Provide the (x, y) coordinate of the cell's center where the given text is located.  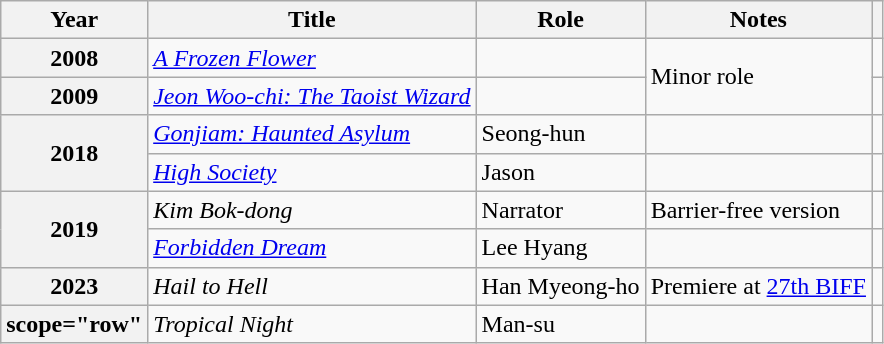
2018 (74, 153)
A Frozen Flower (312, 58)
scope="row" (74, 324)
Tropical Night (312, 324)
Jason (560, 172)
Barrier-free version (758, 210)
2008 (74, 58)
Han Myeong-ho (560, 286)
Seong-hun (560, 134)
2019 (74, 229)
Minor role (758, 77)
Forbidden Dream (312, 248)
Role (560, 20)
2009 (74, 96)
Year (74, 20)
2023 (74, 286)
High Society (312, 172)
Lee Hyang (560, 248)
Kim Bok-dong (312, 210)
Gonjiam: Haunted Asylum (312, 134)
Premiere at 27th BIFF (758, 286)
Man-su (560, 324)
Hail to Hell (312, 286)
Title (312, 20)
Narrator (560, 210)
Jeon Woo-chi: The Taoist Wizard (312, 96)
Notes (758, 20)
